Scan for the cell matching the given text and deliver its (x, y) coordinate at center. 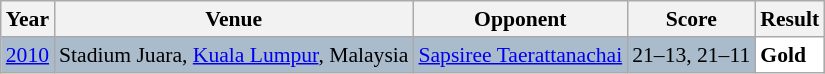
Sapsiree Taerattanachai (520, 55)
Opponent (520, 19)
2010 (28, 55)
Gold (790, 55)
Venue (234, 19)
Year (28, 19)
Stadium Juara, Kuala Lumpur, Malaysia (234, 55)
Score (691, 19)
21–13, 21–11 (691, 55)
Result (790, 19)
